Determine the [X, Y] coordinate at the center of the cell enclosing the given text.  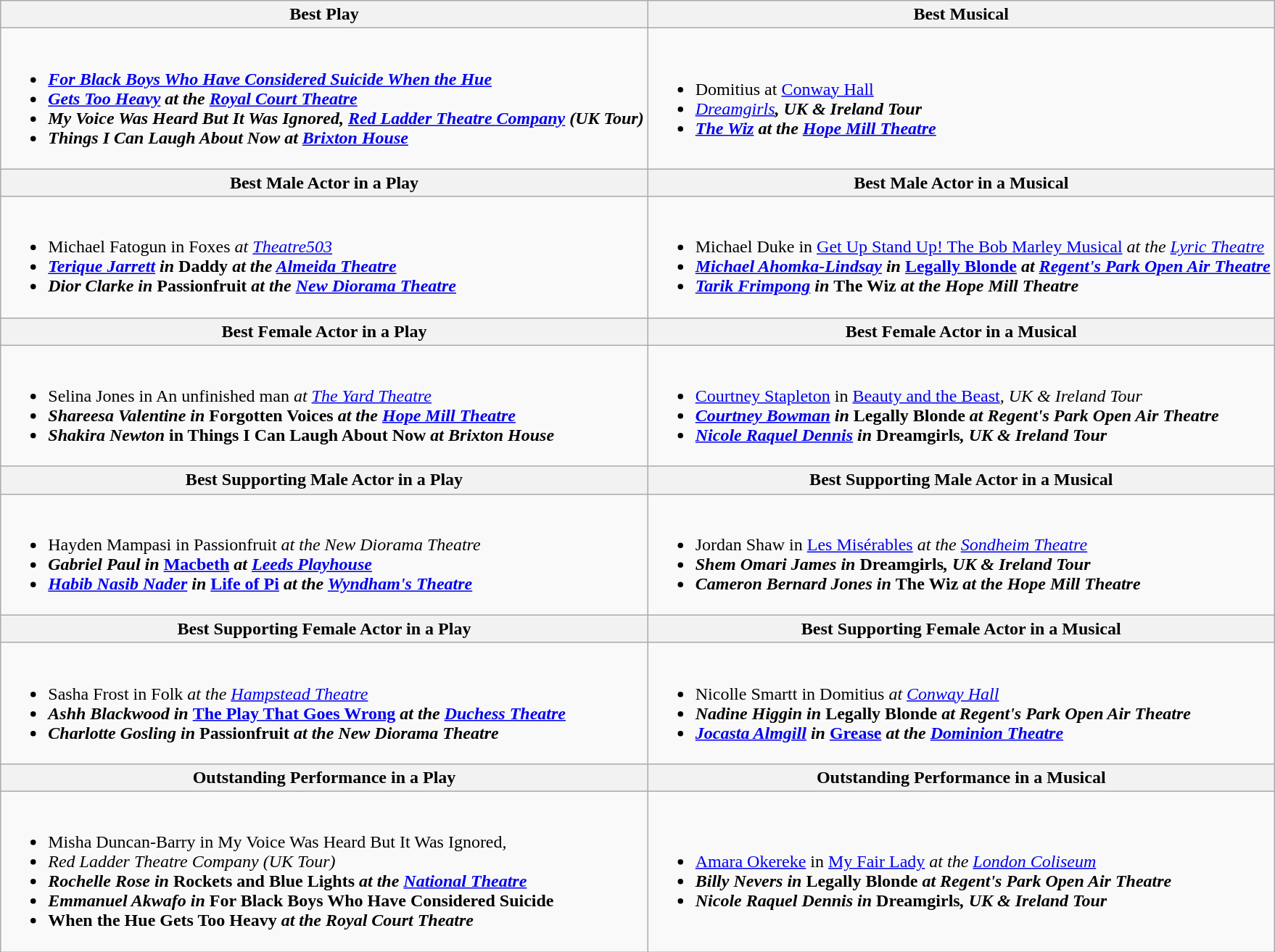
Best Supporting Male Actor in a Musical [961, 480]
Outstanding Performance in a Play [324, 777]
Best Male Actor in a Play [324, 183]
Best Supporting Female Actor in a Play [324, 629]
Best Musical [961, 15]
Best Supporting Female Actor in a Musical [961, 629]
Best Female Actor in a Play [324, 331]
Best Female Actor in a Musical [961, 331]
Outstanding Performance in a Musical [961, 777]
Best Supporting Male Actor in a Play [324, 480]
Michael Fatogun in Foxes at Theatre503Terique Jarrett in Daddy at the Almeida TheatreDior Clarke in Passionfruit at the New Diorama Theatre [324, 257]
Best Play [324, 15]
Domitius at Conway HallDreamgirls, UK & Ireland TourThe Wiz at the Hope Mill Theatre [961, 99]
Best Male Actor in a Musical [961, 183]
